Extract the (x, y) coordinate from the center of the cell holding the provided text.  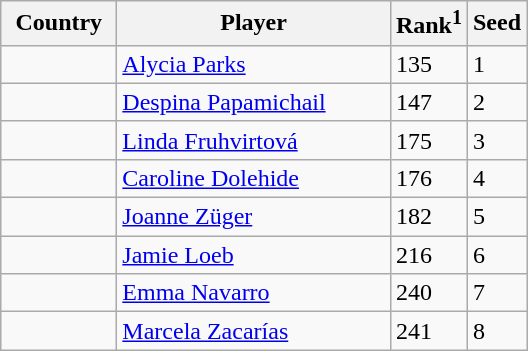
Rank1 (428, 24)
3 (496, 140)
Despina Papamichail (254, 102)
241 (428, 331)
240 (428, 293)
Country (59, 24)
5 (496, 217)
6 (496, 255)
147 (428, 102)
Alycia Parks (254, 64)
175 (428, 140)
8 (496, 331)
176 (428, 178)
Linda Fruhvirtová (254, 140)
2 (496, 102)
Marcela Zacarías (254, 331)
4 (496, 178)
Player (254, 24)
216 (428, 255)
1 (496, 64)
Emma Navarro (254, 293)
Seed (496, 24)
182 (428, 217)
Jamie Loeb (254, 255)
135 (428, 64)
7 (496, 293)
Caroline Dolehide (254, 178)
Joanne Züger (254, 217)
